Find where the given text appears and provide that cell's center as [x, y] coordinate. 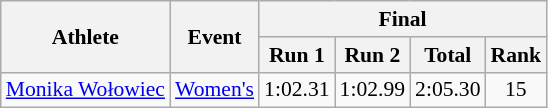
1:02.31 [296, 90]
1:02.99 [372, 90]
Event [214, 36]
Athlete [86, 36]
Run 1 [296, 55]
2:05.30 [448, 90]
Run 2 [372, 55]
Total [448, 55]
Rank [516, 55]
Final [402, 19]
Monika Wołowiec [86, 90]
15 [516, 90]
Women's [214, 90]
